Determine the [X, Y] coordinate at the center of the cell enclosing the given text.  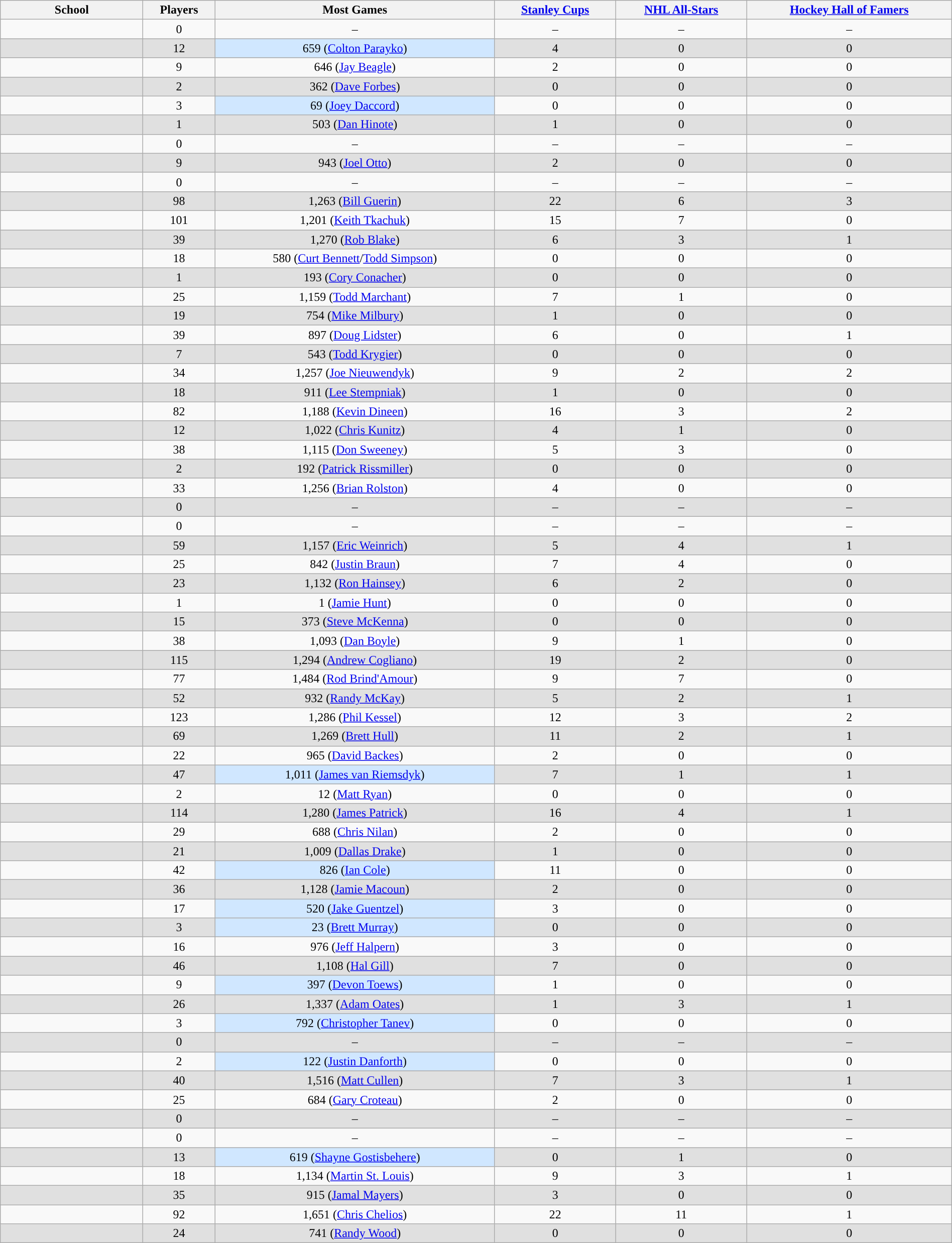
59 [179, 545]
1,263 (Bill Guerin) [354, 201]
52 [179, 698]
193 (Cory Conacher) [354, 278]
Hockey Hall of Famers [849, 10]
1,201 (Keith Tkachuk) [354, 220]
897 (Doug Lidster) [354, 335]
33 [179, 488]
13 [179, 1157]
932 (Randy McKay) [354, 698]
1,128 (Jamie Macoun) [354, 889]
23 (Brett Murray) [354, 928]
35 [179, 1195]
1,651 (Chris Chelios) [354, 1214]
Players [179, 10]
123 [179, 717]
46 [179, 966]
47 [179, 774]
520 (Jake Guentzel) [354, 909]
911 (Lee Stempniak) [354, 392]
Most Games [354, 10]
503 (Dan Hinote) [354, 125]
741 (Randy Wood) [354, 1233]
1,269 (Brett Hull) [354, 736]
36 [179, 889]
915 (Jamal Mayers) [354, 1195]
26 [179, 1004]
1,516 (Matt Cullen) [354, 1080]
1,188 (Kevin Dineen) [354, 411]
NHL All-Stars [681, 10]
1,159 (Todd Marchant) [354, 297]
69 [179, 736]
792 (Christopher Tanev) [354, 1023]
1,115 (Don Sweeney) [354, 449]
659 (Colton Parayko) [354, 48]
543 (Todd Krygier) [354, 354]
82 [179, 411]
373 (Steve McKenna) [354, 622]
29 [179, 832]
1,022 (Chris Kunitz) [354, 430]
1,093 (Dan Boyle) [354, 641]
34 [179, 373]
77 [179, 679]
1,294 (Andrew Cogliano) [354, 660]
42 [179, 870]
754 (Mike Milbury) [354, 316]
School [72, 10]
646 (Jay Beagle) [354, 67]
1,134 (Martin St. Louis) [354, 1176]
1,256 (Brian Rolston) [354, 488]
92 [179, 1214]
24 [179, 1233]
684 (Gary Croteau) [354, 1099]
1,132 (Ron Hainsey) [354, 584]
688 (Chris Nilan) [354, 832]
1,157 (Eric Weinrich) [354, 545]
17 [179, 909]
40 [179, 1080]
842 (Justin Braun) [354, 564]
1,280 (James Patrick) [354, 813]
965 (David Backes) [354, 755]
115 [179, 660]
397 (Devon Toews) [354, 985]
1,286 (Phil Kessel) [354, 717]
1,484 (Rod Brind'Amour) [354, 679]
619 (Shayne Gostisbehere) [354, 1157]
1,011 (James van Riemsdyk) [354, 774]
580 (Curt Bennett/Todd Simpson) [354, 259]
1 (Jamie Hunt) [354, 603]
98 [179, 201]
21 [179, 851]
Stanley Cups [555, 10]
1,337 (Adam Oates) [354, 1004]
1,270 (Rob Blake) [354, 240]
976 (Jeff Halpern) [354, 947]
101 [179, 220]
12 (Matt Ryan) [354, 794]
1,108 (Hal Gill) [354, 966]
122 (Justin Danforth) [354, 1061]
826 (Ian Cole) [354, 870]
192 (Patrick Rissmiller) [354, 469]
1,257 (Joe Nieuwendyk) [354, 373]
23 [179, 584]
1,009 (Dallas Drake) [354, 851]
69 (Joey Daccord) [354, 105]
943 (Joel Otto) [354, 163]
114 [179, 813]
362 (Dave Forbes) [354, 86]
